Return [X, Y] of the center of cell containing provided text 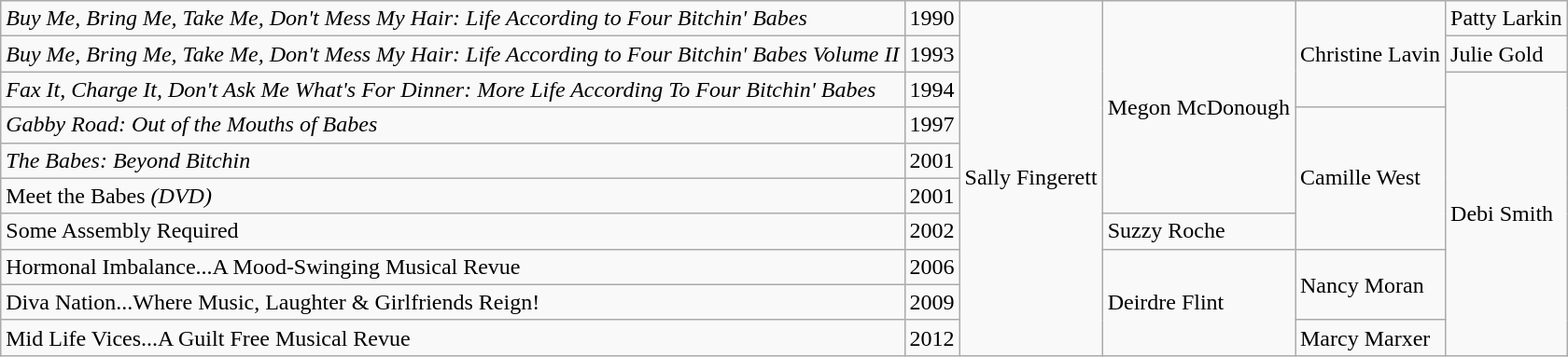
2012 [931, 337]
1990 [931, 19]
Buy Me, Bring Me, Take Me, Don't Mess My Hair: Life According to Four Bitchin' Babes [453, 19]
Hormonal Imbalance...A Mood-Swinging Musical Revue [453, 267]
Nancy Moran [1370, 284]
The Babes: Beyond Bitchin [453, 160]
Sally Fingerett [1030, 179]
1994 [931, 89]
Marcy Marxer [1370, 337]
Some Assembly Required [453, 231]
Camille West [1370, 178]
Debi Smith [1506, 213]
2002 [931, 231]
2006 [931, 267]
1993 [931, 54]
Buy Me, Bring Me, Take Me, Don't Mess My Hair: Life According to Four Bitchin' Babes Volume II [453, 54]
2009 [931, 302]
1997 [931, 125]
Deirdre Flint [1198, 302]
Christine Lavin [1370, 54]
Diva Nation...Where Music, Laughter & Girlfriends Reign! [453, 302]
Julie Gold [1506, 54]
Megon McDonough [1198, 107]
Patty Larkin [1506, 19]
Meet the Babes (DVD) [453, 196]
Fax It, Charge It, Don't Ask Me What's For Dinner: More Life According To Four Bitchin' Babes [453, 89]
Mid Life Vices...A Guilt Free Musical Revue [453, 337]
Suzzy Roche [1198, 231]
Gabby Road: Out of the Mouths of Babes [453, 125]
